Scan for the cell matching the given text and deliver its [x, y] coordinate at center. 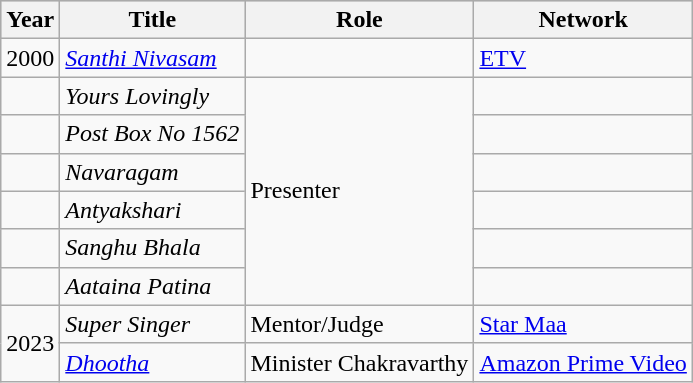
Sanghu Bhala [152, 248]
Navaragam [152, 172]
Dhootha [152, 362]
Mentor/Judge [360, 324]
Minister Chakravarthy [360, 362]
Post Box No 1562 [152, 134]
Year [30, 20]
Presenter [360, 191]
Title [152, 20]
ETV [583, 58]
Santhi Nivasam [152, 58]
Role [360, 20]
2023 [30, 343]
2000 [30, 58]
Star Maa [583, 324]
Aataina Patina [152, 286]
Antyakshari [152, 210]
Yours Lovingly [152, 96]
Super Singer [152, 324]
Amazon Prime Video [583, 362]
Network [583, 20]
